Extract the (X, Y) coordinate from the center of the cell holding the provided text.  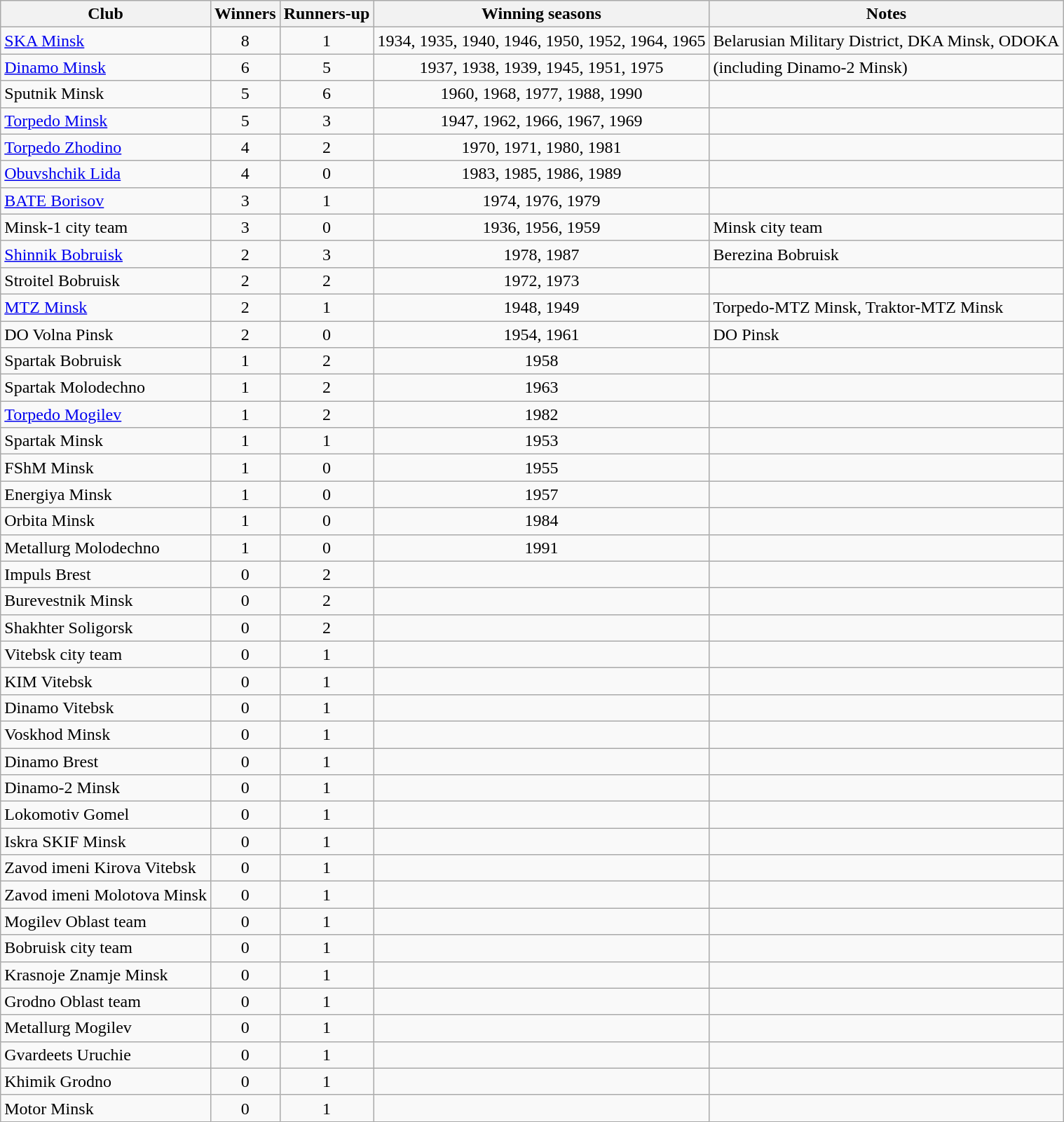
1974, 1976, 1979 (541, 201)
1958 (541, 361)
1953 (541, 441)
1955 (541, 468)
MTZ Minsk (106, 307)
8 (245, 41)
Mogilev Oblast team (106, 921)
Dinamo-2 Minsk (106, 788)
Club (106, 14)
Winning seasons (541, 14)
1954, 1961 (541, 334)
Obuvshchik Lida (106, 174)
SKA Minsk (106, 41)
1970, 1971, 1980, 1981 (541, 147)
1948, 1949 (541, 307)
Metallurg Mogilev (106, 1028)
1934, 1935, 1940, 1946, 1950, 1952, 1964, 1965 (541, 41)
Motor Minsk (106, 1108)
Impuls Brest (106, 574)
1982 (541, 414)
1947, 1962, 1966, 1967, 1969 (541, 121)
Zavod imeni Kirova Vitebsk (106, 868)
Dinamo Minsk (106, 67)
Orbita Minsk (106, 521)
Sputnik Minsk (106, 94)
DO Volna Pinsk (106, 334)
1983, 1985, 1986, 1989 (541, 174)
Minsk-1 city team (106, 227)
Torpedo Mogilev (106, 414)
1978, 1987 (541, 254)
DO Pinsk (886, 334)
Minsk city team (886, 227)
FShM Minsk (106, 468)
BATE Borisov (106, 201)
Burevestnik Minsk (106, 601)
1957 (541, 494)
Spartak Bobruisk (106, 361)
1984 (541, 521)
Gvardeets Uruchie (106, 1055)
Energiya Minsk (106, 494)
Winners (245, 14)
1972, 1973 (541, 280)
Dinamo Brest (106, 761)
1991 (541, 548)
Stroitel Bobruisk (106, 280)
Runners-up (327, 14)
Bobruisk city team (106, 948)
Torpedo Zhodino (106, 147)
1937, 1938, 1939, 1945, 1951, 1975 (541, 67)
(including Dinamo-2 Minsk) (886, 67)
Grodno Oblast team (106, 1001)
Notes (886, 14)
1963 (541, 388)
Berezina Bobruisk (886, 254)
Belarusian Military District, DKA Minsk, ODOKA (886, 41)
Zavod imeni Molotova Minsk (106, 895)
Krasnoje Znamje Minsk (106, 975)
Iskra SKIF Minsk (106, 841)
Shinnik Bobruisk (106, 254)
KIM Vitebsk (106, 681)
Voskhod Minsk (106, 734)
Metallurg Molodechno (106, 548)
Torpedo-MTZ Minsk, Traktor-MTZ Minsk (886, 307)
Dinamo Vitebsk (106, 708)
Spartak Minsk (106, 441)
Shakhter Soligorsk (106, 628)
Spartak Molodechno (106, 388)
Torpedo Minsk (106, 121)
Lokomotiv Gomel (106, 815)
1936, 1956, 1959 (541, 227)
Khimik Grodno (106, 1081)
Vitebsk city team (106, 654)
1960, 1968, 1977, 1988, 1990 (541, 94)
